For the text-containing cell, return its midpoint in [X, Y] coordinate format. 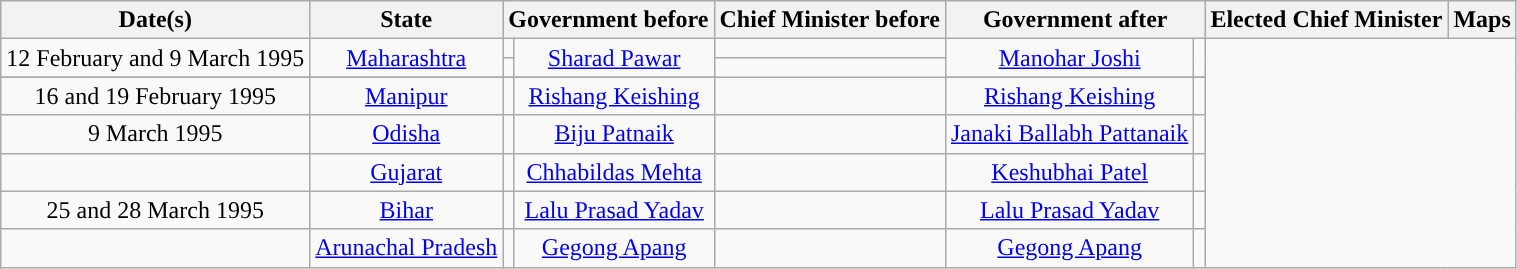
Janaki Ballabh Pattanaik [1069, 134]
State [406, 20]
Date(s) [156, 20]
Manohar Joshi [1069, 58]
Chief Minister before [830, 20]
Gujarat [406, 172]
Chhabildas Mehta [614, 172]
25 and 28 March 1995 [156, 210]
Maps [1482, 20]
Elected Chief Minister [1326, 20]
Biju Patnaik [614, 134]
Manipur [406, 96]
Arunachal Pradesh [406, 248]
12 February and 9 March 1995 [156, 58]
Sharad Pawar [614, 58]
Maharashtra [406, 58]
Bihar [406, 210]
9 March 1995 [156, 134]
16 and 19 February 1995 [156, 96]
Odisha [406, 134]
Keshubhai Patel [1069, 172]
Government after [1074, 20]
Government before [608, 20]
